Return the (x, y) coordinate for the center point of the cell that contains the specified text.  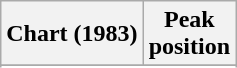
Peakposition (189, 34)
Chart (1983) (72, 34)
